Detect which cell encompasses the target text, then output its [x, y] center coordinate. 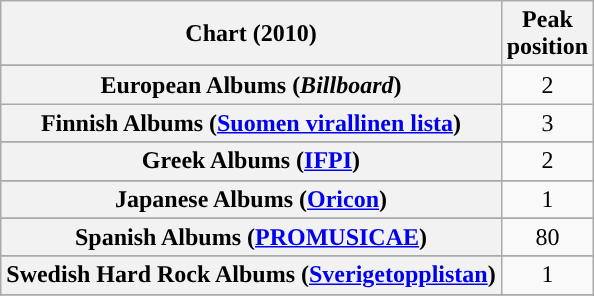
Greek Albums (IFPI) [251, 161]
3 [547, 123]
European Albums (Billboard) [251, 85]
Chart (2010) [251, 34]
Swedish Hard Rock Albums (Sverigetopplistan) [251, 275]
Spanish Albums (PROMUSICAE) [251, 237]
80 [547, 237]
Peakposition [547, 34]
Finnish Albums (Suomen virallinen lista) [251, 123]
Japanese Albums (Oricon) [251, 199]
